Find where the given text appears and provide that cell's center as (X, Y) coordinate. 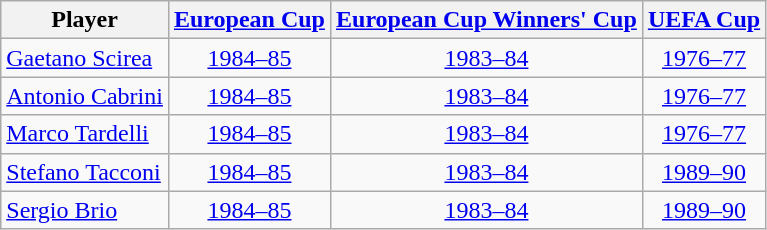
UEFA Cup (704, 20)
Player (85, 20)
Antonio Cabrini (85, 96)
Marco Tardelli (85, 134)
European Cup Winners' Cup (486, 20)
European Cup (249, 20)
Gaetano Scirea (85, 58)
Sergio Brio (85, 210)
Stefano Tacconi (85, 172)
